Output the (X, Y) coordinate of the center of the cell containing the given text.  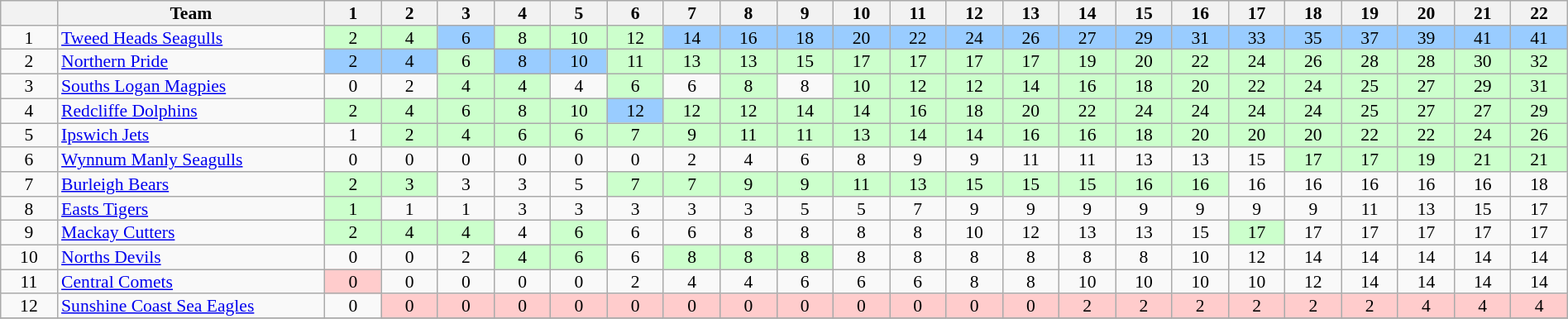
35 (1313, 38)
30 (1483, 62)
Easts Tigers (191, 209)
39 (1426, 38)
Sunshine Coast Sea Eagles (191, 307)
Ipswich Jets (191, 136)
Team (191, 13)
Norths Devils (191, 258)
Central Comets (191, 282)
Wynnum Manly Seagulls (191, 159)
Northern Pride (191, 62)
Tweed Heads Seagulls (191, 38)
37 (1370, 38)
Redcliffe Dolphins (191, 111)
32 (1539, 62)
33 (1256, 38)
Souths Logan Magpies (191, 87)
Mackay Cutters (191, 233)
Burleigh Bears (191, 184)
